Scan for the cell matching the given text and deliver its (x, y) coordinate at center. 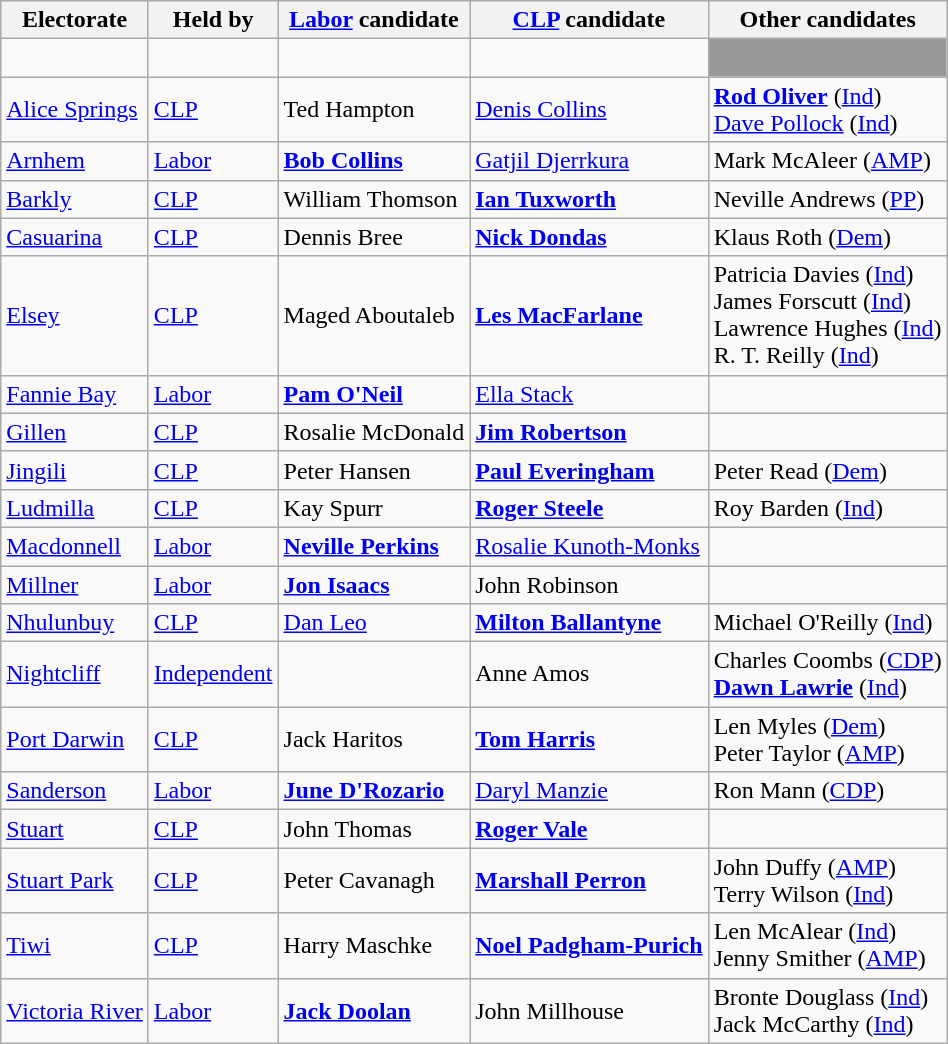
Nhulunbuy (75, 623)
Casuarina (75, 237)
Jim Robertson (589, 432)
Nightcliff (75, 674)
Klaus Roth (Dem) (828, 237)
Jack Doolan (374, 1010)
Kay Spurr (374, 508)
Peter Read (Dem) (828, 470)
Roger Steele (589, 508)
Gatjil Djerrkura (589, 161)
Harry Maschke (374, 946)
Len Myles (Dem)Peter Taylor (AMP) (828, 740)
June D'Rozario (374, 791)
Independent (213, 674)
Jingili (75, 470)
Mark McAleer (AMP) (828, 161)
Neville Andrews (PP) (828, 199)
Patricia Davies (Ind)James Forscutt (Ind)Lawrence Hughes (Ind)R. T. Reilly (Ind) (828, 316)
Stuart Park (75, 880)
Milton Ballantyne (589, 623)
Maged Aboutaleb (374, 316)
Peter Cavanagh (374, 880)
Fannie Bay (75, 394)
Gillen (75, 432)
Noel Padgham-Purich (589, 946)
Paul Everingham (589, 470)
Arnhem (75, 161)
Jon Isaacs (374, 585)
Len McAlear (Ind)Jenny Smither (AMP) (828, 946)
Neville Perkins (374, 546)
Rosalie Kunoth-Monks (589, 546)
Other candidates (828, 20)
Dan Leo (374, 623)
Marshall Perron (589, 880)
John Millhouse (589, 1010)
Jack Haritos (374, 740)
Nick Dondas (589, 237)
Elsey (75, 316)
Rosalie McDonald (374, 432)
Ted Hampton (374, 110)
Rod Oliver (Ind)Dave Pollock (Ind) (828, 110)
William Thomson (374, 199)
Charles Coombs (CDP)Dawn Lawrie (Ind) (828, 674)
Bob Collins (374, 161)
Dennis Bree (374, 237)
Electorate (75, 20)
Bronte Douglass (Ind)Jack McCarthy (Ind) (828, 1010)
John Duffy (AMP)Terry Wilson (Ind) (828, 880)
Barkly (75, 199)
Tiwi (75, 946)
Peter Hansen (374, 470)
Labor candidate (374, 20)
Ludmilla (75, 508)
Tom Harris (589, 740)
Roy Barden (Ind) (828, 508)
Port Darwin (75, 740)
Michael O'Reilly (Ind) (828, 623)
Sanderson (75, 791)
Ron Mann (CDP) (828, 791)
Ian Tuxworth (589, 199)
Ella Stack (589, 394)
Alice Springs (75, 110)
Pam O'Neil (374, 394)
Roger Vale (589, 829)
Denis Collins (589, 110)
John Robinson (589, 585)
Macdonnell (75, 546)
Held by (213, 20)
Stuart (75, 829)
John Thomas (374, 829)
Victoria River (75, 1010)
Millner (75, 585)
CLP candidate (589, 20)
Les MacFarlane (589, 316)
Anne Amos (589, 674)
Daryl Manzie (589, 791)
